Locate the cell with the specified text and output its (X, Y) center coordinate. 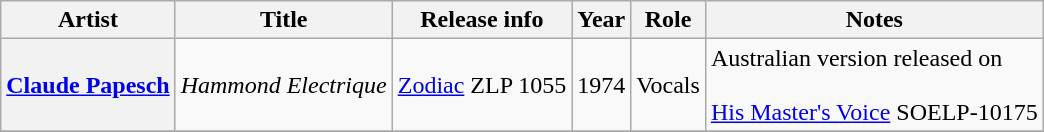
Australian version released onHis Master's Voice SOELP-10175 (874, 85)
Zodiac ZLP 1055 (482, 85)
Role (668, 20)
Claude Papesch (88, 85)
Year (602, 20)
Hammond Electrique (284, 85)
Release info (482, 20)
Vocals (668, 85)
Notes (874, 20)
1974 (602, 85)
Title (284, 20)
Artist (88, 20)
